Search for the cell housing the specified text and yield its [x, y] center coordinate. 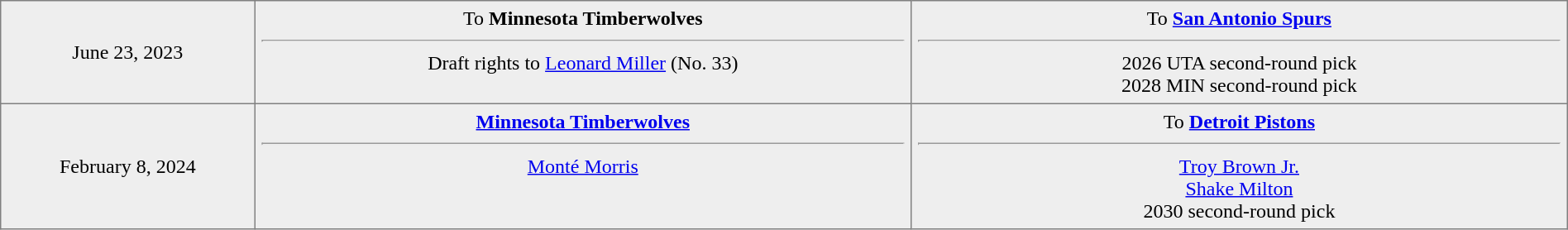
To Minnesota TimberwolvesDraft rights to Leonard Miller (No. 33) [583, 52]
To Detroit PistonsTroy Brown Jr.Shake Milton2030 second-round pick [1240, 166]
To San Antonio Spurs2026 UTA second-round pick2028 MIN second-round pick [1240, 52]
February 8, 2024 [127, 166]
Minnesota TimberwolvesMonté Morris [583, 166]
June 23, 2023 [127, 52]
